Determine the (x, y) coordinate at the center of the cell enclosing the given text.  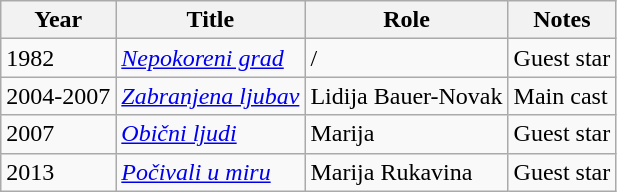
Počivali u miru (210, 172)
2013 (58, 172)
Notes (562, 20)
Title (210, 20)
Main cast (562, 96)
Lidija Bauer-Novak (406, 96)
Zabranjena ljubav (210, 96)
Nepokoreni grad (210, 58)
Year (58, 20)
Marija (406, 134)
/ (406, 58)
2007 (58, 134)
2004-2007 (58, 96)
Role (406, 20)
Marija Rukavina (406, 172)
Obični ljudi (210, 134)
1982 (58, 58)
